Find where the given text appears and provide that cell's center as (X, Y) coordinate. 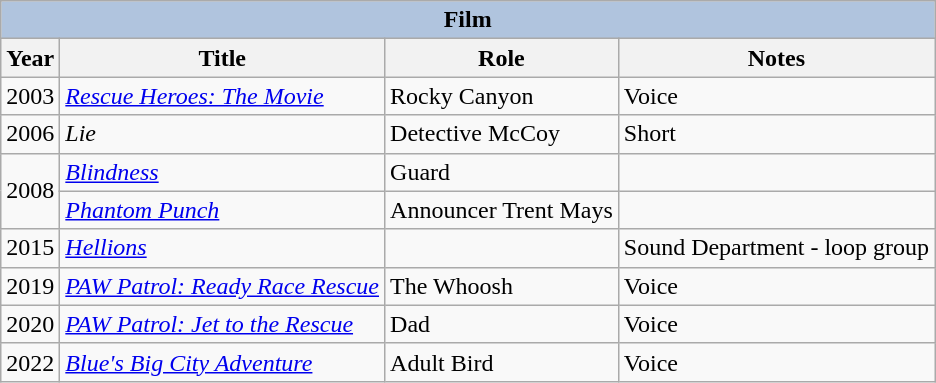
Rocky Canyon (502, 96)
PAW Patrol: Ready Race Rescue (222, 286)
2003 (30, 96)
Hellions (222, 248)
2006 (30, 134)
2020 (30, 324)
Role (502, 58)
Guard (502, 172)
Adult Bird (502, 362)
Notes (776, 58)
Film (468, 20)
Sound Department - loop group (776, 248)
2022 (30, 362)
Year (30, 58)
2019 (30, 286)
2015 (30, 248)
The Whoosh (502, 286)
Short (776, 134)
Detective McCoy (502, 134)
Title (222, 58)
2008 (30, 191)
Announcer Trent Mays (502, 210)
PAW Patrol: Jet to the Rescue (222, 324)
Dad (502, 324)
Blindness (222, 172)
Rescue Heroes: The Movie (222, 96)
Lie (222, 134)
Blue's Big City Adventure (222, 362)
Phantom Punch (222, 210)
